Return the (X, Y) coordinate for the center point of the cell that contains the specified text.  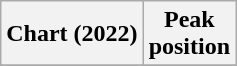
Peakposition (189, 34)
Chart (2022) (72, 34)
